Detect which cell encompasses the target text, then output its [X, Y] center coordinate. 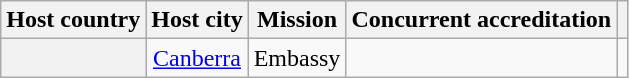
Embassy [297, 58]
Concurrent accreditation [482, 20]
Host city [197, 20]
Canberra [197, 58]
Host country [74, 20]
Mission [297, 20]
